Capture the cell that displays the provided text and extract its (x, y) central coordinate. 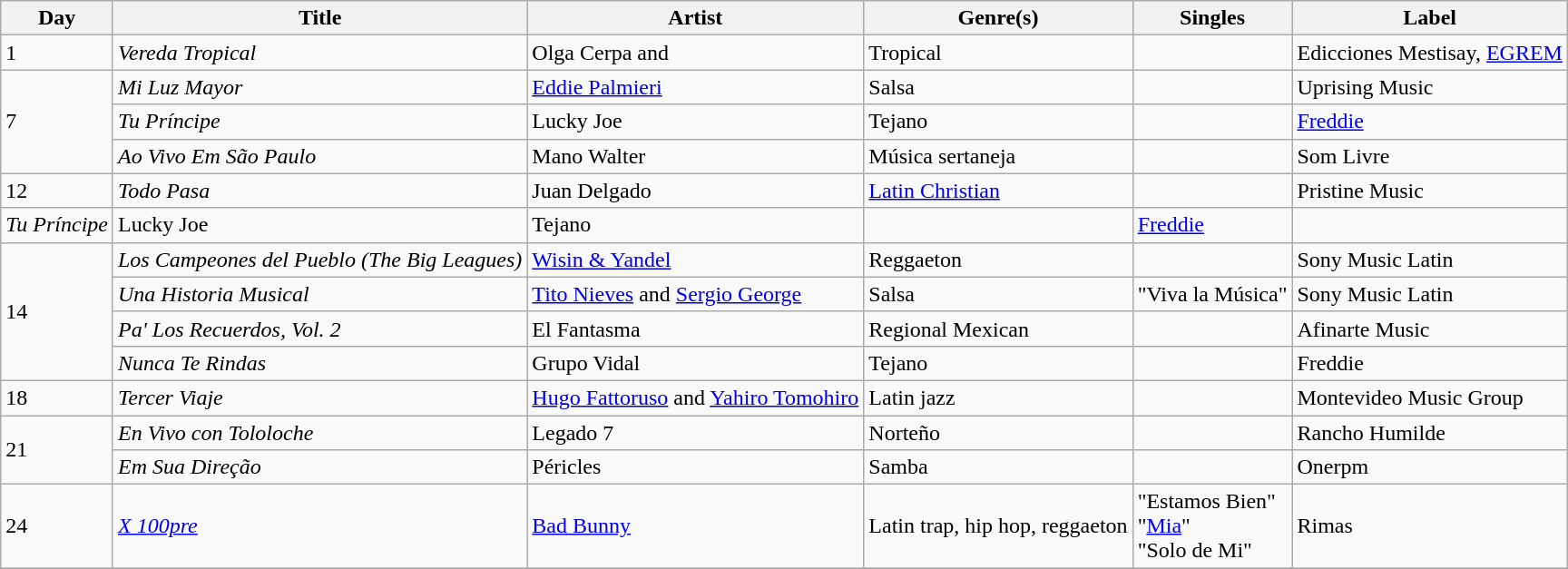
Label (1430, 18)
Mi Luz Mayor (319, 87)
El Fantasma (695, 329)
Singles (1212, 18)
1 (57, 53)
Legado 7 (695, 433)
X 100pre (319, 526)
"Viva la Música" (1212, 294)
Ao Vivo Em São Paulo (319, 156)
Eddie Palmieri (695, 87)
24 (57, 526)
Edicciones Mestisay, EGREM (1430, 53)
Vereda Tropical (319, 53)
Samba (998, 467)
Una Historia Musical (319, 294)
Música sertaneja (998, 156)
"Estamos Bien""Mia""Solo de Mi" (1212, 526)
Rancho Humilde (1430, 433)
Tercer Viaje (319, 397)
Latin Christian (998, 191)
Artist (695, 18)
21 (57, 450)
Bad Bunny (695, 526)
Mano Walter (695, 156)
Onerpm (1430, 467)
Wisin & Yandel (695, 260)
Rimas (1430, 526)
Title (319, 18)
Grupo Vidal (695, 363)
Nunca Te Rindas (319, 363)
En Vivo con Tololoche (319, 433)
Péricles (695, 467)
14 (57, 311)
7 (57, 122)
Juan Delgado (695, 191)
Regional Mexican (998, 329)
Montevideo Music Group (1430, 397)
Norteño (998, 433)
Em Sua Direção (319, 467)
Latin trap, hip hop, reggaeton (998, 526)
Uprising Music (1430, 87)
Olga Cerpa and (695, 53)
Todo Pasa (319, 191)
Day (57, 18)
Reggaeton (998, 260)
Los Campeones del Pueblo (The Big Leagues) (319, 260)
Som Livre (1430, 156)
Genre(s) (998, 18)
Pristine Music (1430, 191)
Afinarte Music (1430, 329)
Hugo Fattoruso and Yahiro Tomohiro (695, 397)
12 (57, 191)
Tito Nieves and Sergio George (695, 294)
Latin jazz (998, 397)
Tropical (998, 53)
Pa' Los Recuerdos, Vol. 2 (319, 329)
18 (57, 397)
